For the text-containing cell, return its midpoint in (x, y) coordinate format. 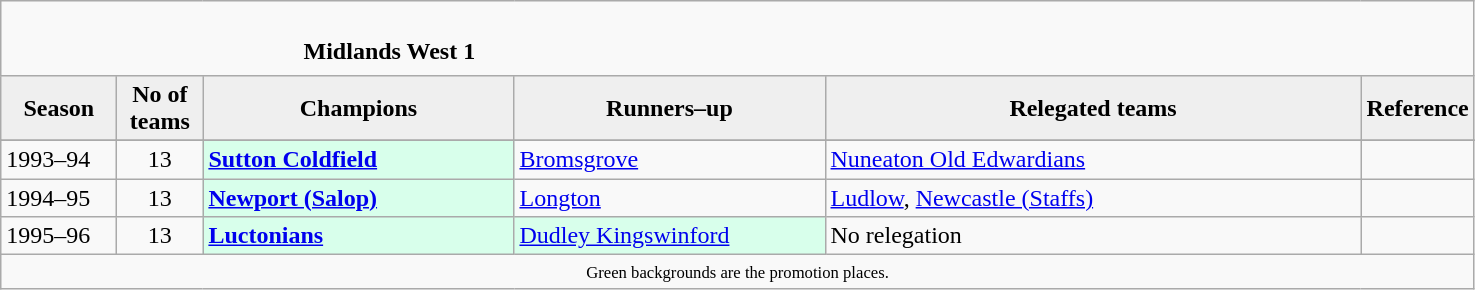
Luctonians (358, 236)
1995–96 (59, 236)
Reference (1418, 108)
Relegated teams (1093, 108)
1993–94 (59, 159)
Sutton Coldfield (358, 159)
Champions (358, 108)
Longton (670, 197)
Season (59, 108)
Ludlow, Newcastle (Staffs) (1093, 197)
No relegation (1093, 236)
1994–95 (59, 197)
Runners–up (670, 108)
Bromsgrove (670, 159)
Newport (Salop) (358, 197)
Dudley Kingswinford (670, 236)
Green backgrounds are the promotion places. (738, 272)
Nuneaton Old Edwardians (1093, 159)
No of teams (160, 108)
